Find where the given text appears and provide that cell's center as [X, Y] coordinate. 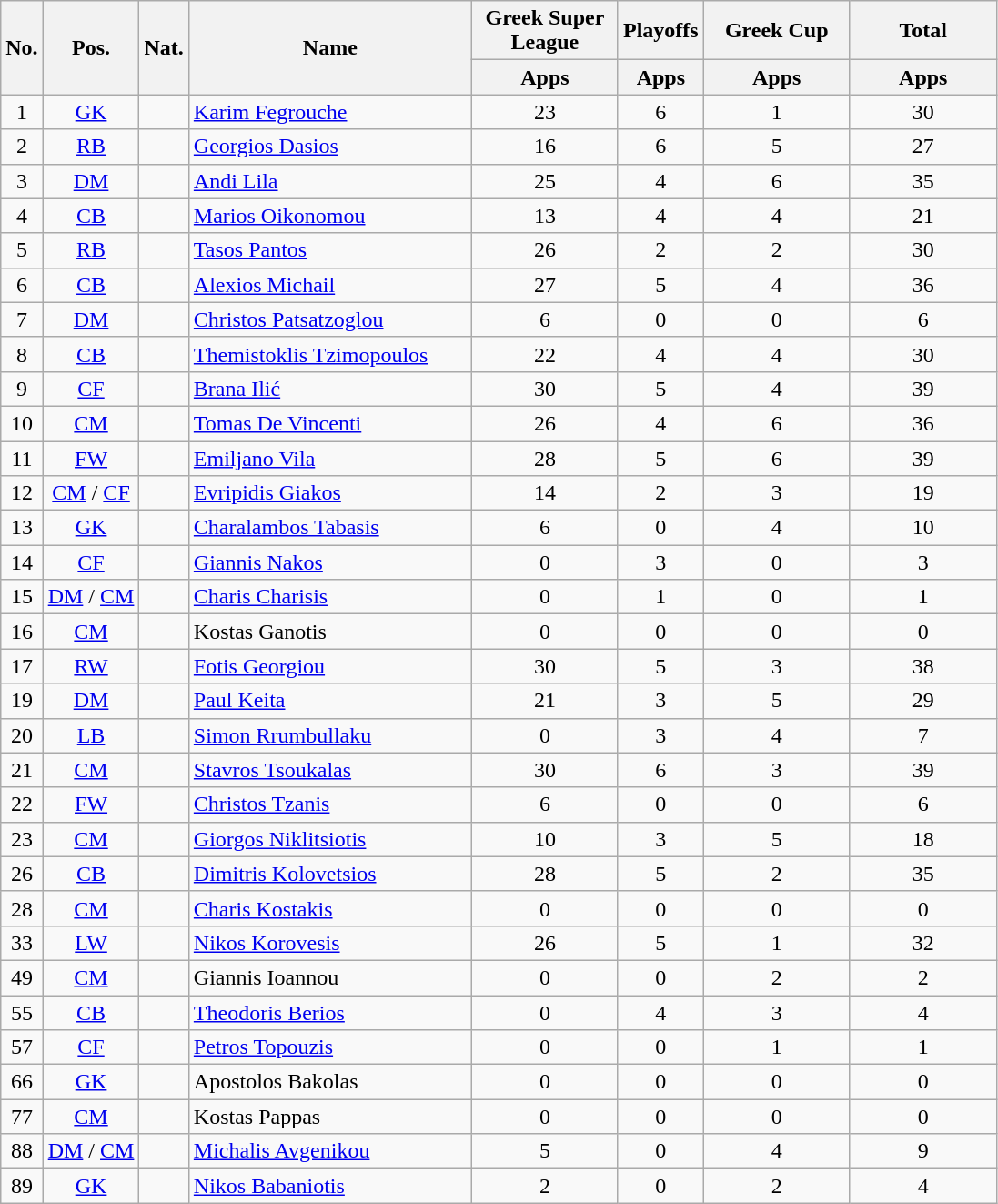
RW [91, 666]
20 [22, 735]
57 [22, 1047]
8 [22, 354]
Tasos Pantos [329, 250]
Giannis Nakos [329, 562]
CM / CF [91, 493]
Emiljano Vila [329, 458]
29 [922, 701]
Michalis Avgenikou [329, 1151]
Paul Keita [329, 701]
55 [22, 1013]
Stavros Tsoukalas [329, 770]
Charalambos Tabasis [329, 528]
88 [22, 1151]
11 [22, 458]
66 [22, 1082]
Petros Topouzis [329, 1047]
Pos. [91, 47]
Kostas Pappas [329, 1117]
Alexios Michail [329, 285]
Marios Oikonomou [329, 216]
LB [91, 735]
38 [922, 666]
Kostas Ganotis [329, 632]
Theodoris Berios [329, 1013]
Themistoklis Tzimopoulos [329, 354]
17 [22, 666]
Christos Tzanis [329, 804]
Christos Patsatzoglou [329, 319]
Tomas De Vincenti [329, 423]
Georgios Dasios [329, 147]
Evripidis Giakos [329, 493]
77 [22, 1117]
No. [22, 47]
Dimitris Kolovetsios [329, 874]
Nikos Babaniotis [329, 1186]
32 [922, 943]
Charis Kostakis [329, 908]
33 [22, 943]
Simon Rrumbullaku [329, 735]
Playoffs [660, 31]
LW [91, 943]
Total [922, 31]
Nat. [164, 47]
Karim Fegrouche [329, 112]
49 [22, 977]
Greek Cup [777, 31]
Name [329, 47]
Charis Charisis [329, 597]
18 [922, 839]
Fotis Georgiou [329, 666]
12 [22, 493]
Greek Super League [544, 31]
Giannis Ioannou [329, 977]
Brana Ilić [329, 389]
15 [22, 597]
25 [544, 181]
Nikos Korovesis [329, 943]
Andi Lila [329, 181]
89 [22, 1186]
Giorgos Niklitsiotis [329, 839]
Apostolos Bakolas [329, 1082]
